Provide the [x, y] coordinate of the cell's center where the given text is located.  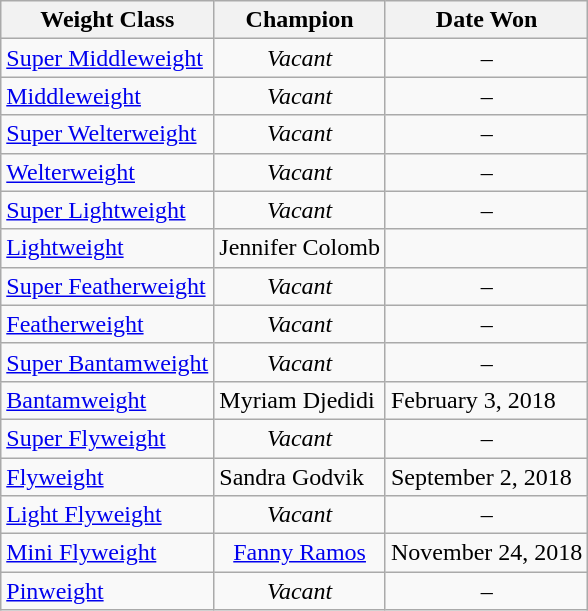
Super Bantamweight [108, 362]
Mini Flyweight [108, 553]
Super Middleweight [108, 58]
Champion [300, 20]
Date Won [486, 20]
Super Featherweight [108, 286]
Jennifer Colomb [300, 248]
February 3, 2018 [486, 400]
September 2, 2018 [486, 477]
Middleweight [108, 96]
Light Flyweight [108, 515]
Welterweight [108, 172]
Super Welterweight [108, 134]
Flyweight [108, 477]
Super Flyweight [108, 438]
Lightweight [108, 248]
Pinweight [108, 591]
Featherweight [108, 324]
Sandra Godvik [300, 477]
Weight Class [108, 20]
Fanny Ramos [300, 553]
Myriam Djedidi [300, 400]
November 24, 2018 [486, 553]
Bantamweight [108, 400]
Super Lightweight [108, 210]
